Capture the cell that displays the provided text and extract its (X, Y) central coordinate. 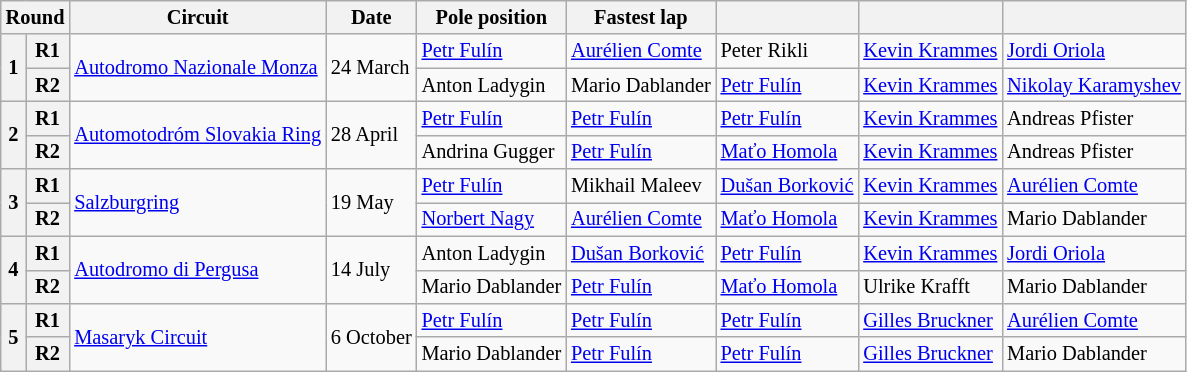
3 (14, 202)
Salzburgring (198, 202)
2 (14, 134)
6 October (372, 336)
Ulrike Krafft (930, 287)
Mikhail Maleev (641, 186)
Autodromo di Pergusa (198, 270)
4 (14, 270)
1 (14, 68)
Circuit (198, 17)
Autodromo Nazionale Monza (198, 68)
Automotodróm Slovakia Ring (198, 134)
Pole position (492, 17)
28 April (372, 134)
Andrina Gugger (492, 152)
24 March (372, 68)
Norbert Nagy (492, 219)
Round (36, 17)
Date (372, 17)
Peter Rikli (788, 51)
5 (14, 336)
14 July (372, 270)
19 May (372, 202)
Fastest lap (641, 17)
Nikolay Karamyshev (1094, 85)
Masaryk Circuit (198, 336)
